For the text-containing cell, return its midpoint in [X, Y] coordinate format. 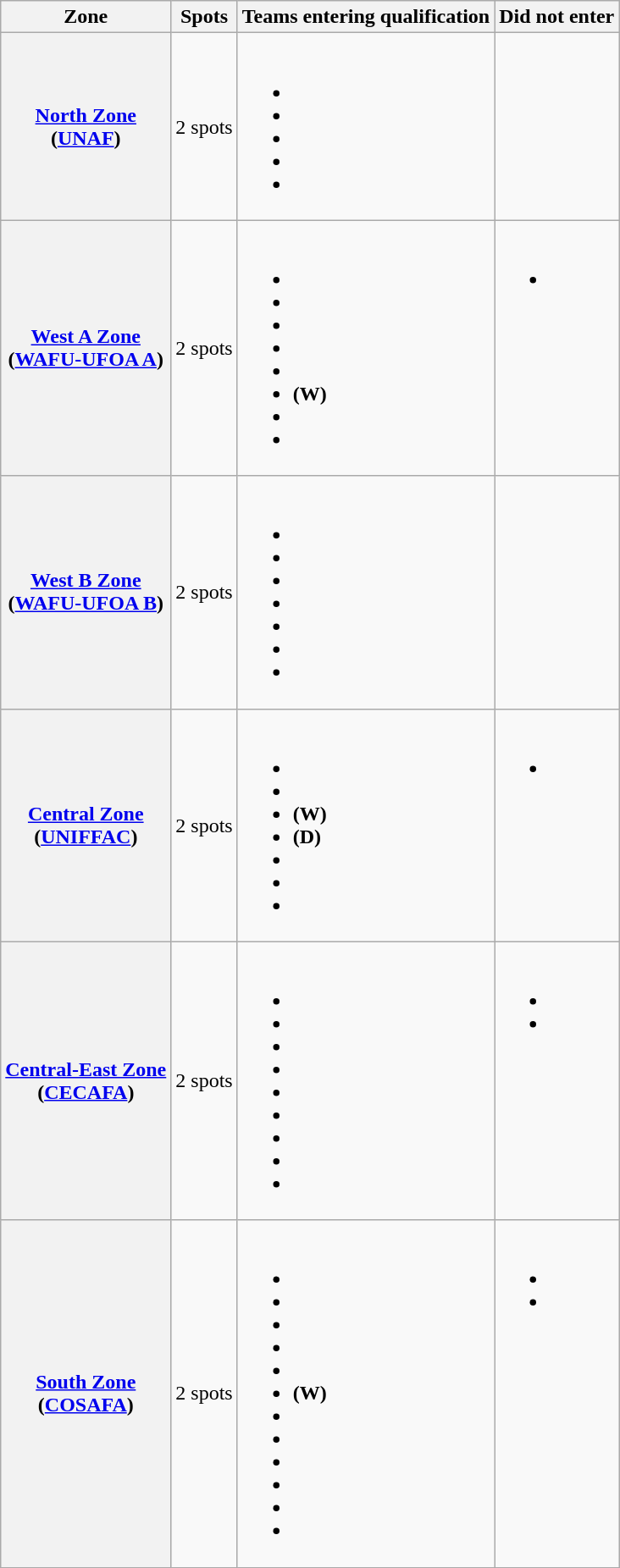
Teams entering qualification [366, 17]
Central Zone(UNIFFAC) [86, 825]
South Zone(COSAFA) [86, 1394]
West B Zone(WAFU-UFOA B) [86, 593]
North Zone(UNAF) [86, 127]
West A Zone(WAFU-UFOA A) [86, 348]
Central-East Zone(CECAFA) [86, 1080]
(W) (D) [366, 825]
Spots [204, 17]
Did not enter [557, 17]
Zone [86, 17]
